Find where the given text appears and provide that cell's center as [x, y] coordinate. 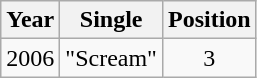
Position [209, 20]
"Scream" [112, 58]
Year [30, 20]
Single [112, 20]
3 [209, 58]
2006 [30, 58]
